Determine the [X, Y] coordinate at the center of the cell enclosing the given text.  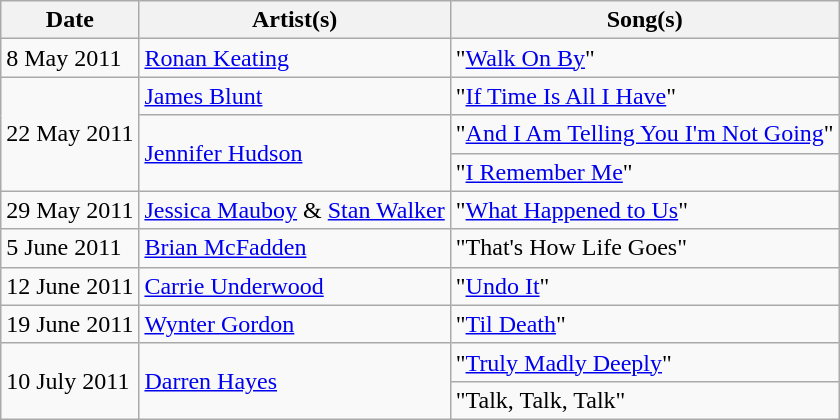
12 June 2011 [70, 286]
"I Remember Me" [644, 172]
Carrie Underwood [294, 286]
Artist(s) [294, 20]
Ronan Keating [294, 58]
"Talk, Talk, Talk" [644, 400]
James Blunt [294, 96]
"Walk On By" [644, 58]
19 June 2011 [70, 324]
"Truly Madly Deeply" [644, 362]
Wynter Gordon [294, 324]
Jessica Mauboy & Stan Walker [294, 210]
"If Time Is All I Have" [644, 96]
"What Happened to Us" [644, 210]
"And I Am Telling You I'm Not Going" [644, 134]
22 May 2011 [70, 134]
5 June 2011 [70, 248]
Darren Hayes [294, 381]
"That's How Life Goes" [644, 248]
Jennifer Hudson [294, 153]
29 May 2011 [70, 210]
"Til Death" [644, 324]
Brian McFadden [294, 248]
Song(s) [644, 20]
"Undo It" [644, 286]
8 May 2011 [70, 58]
10 July 2011 [70, 381]
Date [70, 20]
